Capture the cell that displays the provided text and extract its [x, y] central coordinate. 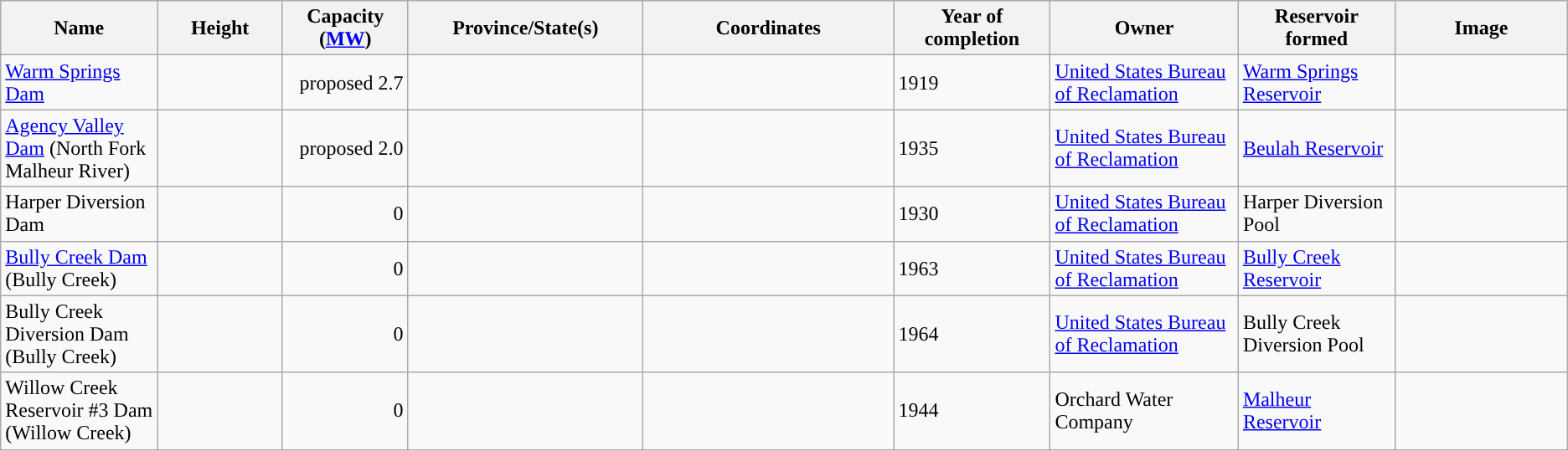
Bully Creek Dam (Bully Creek) [79, 268]
1930 [972, 214]
1919 [972, 82]
Harper Diversion Pool [1317, 214]
Warm Springs Reservoir [1317, 82]
Bully Creek Diversion Pool [1317, 334]
Reservoir formed [1317, 28]
Year of completion [972, 28]
Orchard Water Company [1144, 411]
Willow Creek Reservoir #3 Dam (Willow Creek) [79, 411]
Image [1481, 28]
Province/State(s) [526, 28]
Malheur Reservoir [1317, 411]
1964 [972, 334]
Agency Valley Dam (North Fork Malheur River) [79, 148]
Bully Creek Reservoir [1317, 268]
Owner [1144, 28]
proposed 2.7 [345, 82]
1935 [972, 148]
Warm Springs Dam [79, 82]
1963 [972, 268]
Capacity (MW) [345, 28]
Name [79, 28]
1944 [972, 411]
Height [220, 28]
Bully Creek Diversion Dam (Bully Creek) [79, 334]
proposed 2.0 [345, 148]
Coordinates [769, 28]
Beulah Reservoir [1317, 148]
Harper Diversion Dam [79, 214]
